Locate the cell with the specified text and output its (X, Y) center coordinate. 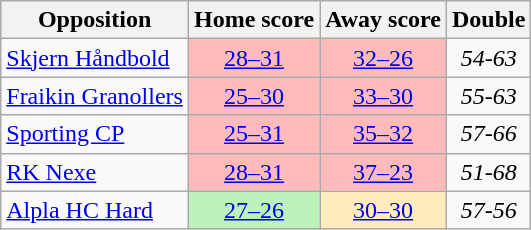
Opposition (95, 20)
Alpla HC Hard (95, 210)
Away score (384, 20)
51-68 (489, 172)
Home score (254, 20)
RK Nexe (95, 172)
35–32 (384, 134)
54-63 (489, 58)
Fraikin Granollers (95, 96)
27–26 (254, 210)
25–30 (254, 96)
Skjern Håndbold (95, 58)
30–30 (384, 210)
57-56 (489, 210)
25–31 (254, 134)
55-63 (489, 96)
37–23 (384, 172)
Sporting CP (95, 134)
32–26 (384, 58)
57-66 (489, 134)
33–30 (384, 96)
Double (489, 20)
